Identify which cell holds the provided text, then report its (X, Y) central coordinate. 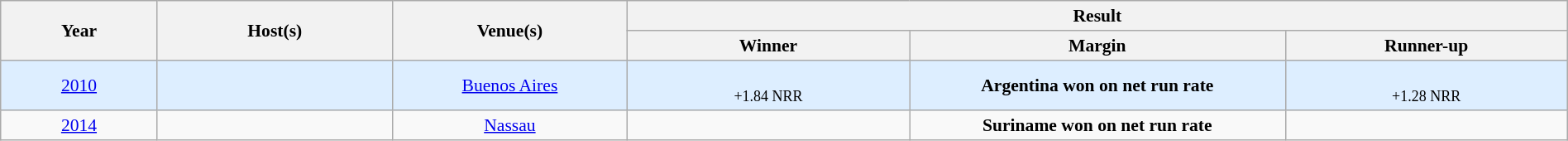
2010 (79, 85)
Result (1098, 16)
2014 (79, 126)
+1.84 NRR (769, 85)
Year (79, 30)
Suriname won on net run rate (1098, 126)
Nassau (509, 126)
+1.28 NRR (1426, 85)
Venue(s) (509, 30)
Runner-up (1426, 46)
Argentina won on net run rate (1098, 85)
Buenos Aires (509, 85)
Winner (769, 46)
Margin (1098, 46)
Host(s) (275, 30)
